Locate the cell with the specified text and output its (X, Y) center coordinate. 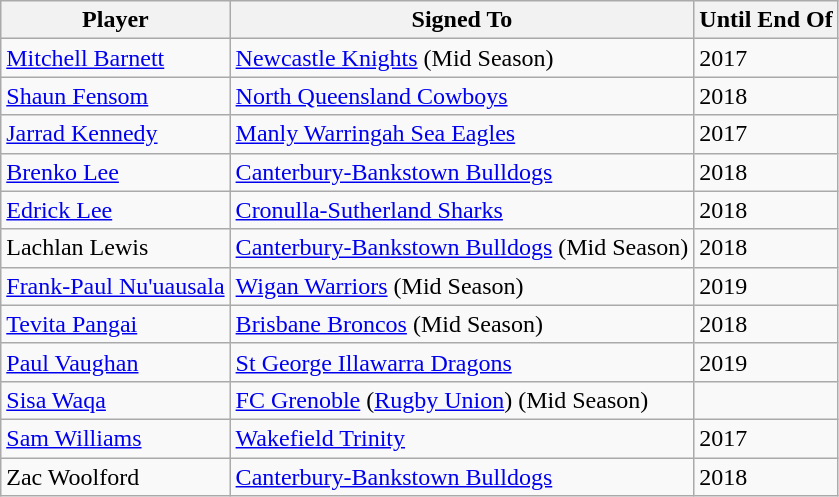
Cronulla-Sutherland Sharks (462, 210)
Wigan Warriors (Mid Season) (462, 286)
Shaun Fensom (116, 96)
Sam Williams (116, 438)
Edrick Lee (116, 210)
Paul Vaughan (116, 362)
Until End Of (766, 20)
Brisbane Broncos (Mid Season) (462, 324)
FC Grenoble (Rugby Union) (Mid Season) (462, 400)
Wakefield Trinity (462, 438)
Manly Warringah Sea Eagles (462, 134)
Frank-Paul Nu'uausala (116, 286)
Canterbury-Bankstown Bulldogs (Mid Season) (462, 248)
Player (116, 20)
North Queensland Cowboys (462, 96)
Jarrad Kennedy (116, 134)
Lachlan Lewis (116, 248)
Sisa Waqa (116, 400)
Mitchell Barnett (116, 58)
Signed To (462, 20)
Newcastle Knights (Mid Season) (462, 58)
Zac Woolford (116, 477)
Brenko Lee (116, 172)
St George Illawarra Dragons (462, 362)
Tevita Pangai (116, 324)
